From the cell containing the given text, extract its center point as (x, y) coordinate. 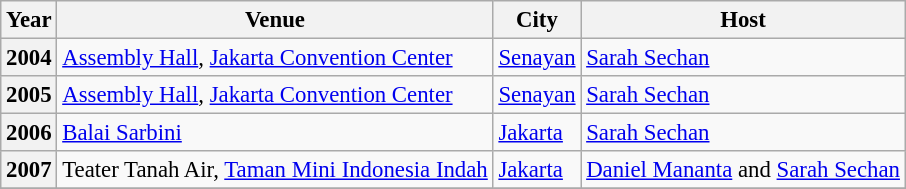
2006 (29, 133)
Balai Sarbini (275, 133)
2005 (29, 95)
Year (29, 20)
Teater Tanah Air, Taman Mini Indonesia Indah (275, 170)
2007 (29, 170)
Daniel Mananta and Sarah Sechan (743, 170)
City (537, 20)
Host (743, 20)
2004 (29, 58)
Venue (275, 20)
